Search for the cell housing the specified text and yield its [x, y] center coordinate. 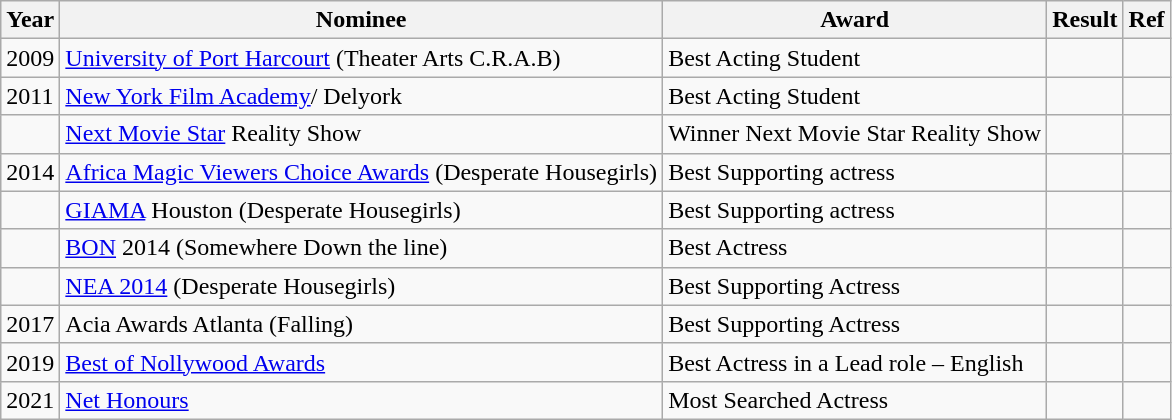
Best Actress in a Lead role – English [855, 362]
Best Actress [855, 248]
Ref [1146, 20]
2009 [30, 58]
Best of Nollywood Awards [362, 362]
Acia Awards Atlanta (Falling) [362, 324]
Next Movie Star Reality Show [362, 134]
Nominee [362, 20]
2011 [30, 96]
BON 2014 (Somewhere Down the line) [362, 248]
Result [1085, 20]
2019 [30, 362]
Winner Next Movie Star Reality Show [855, 134]
2014 [30, 172]
2017 [30, 324]
University of Port Harcourt (Theater Arts C.R.A.B) [362, 58]
Net Honours [362, 400]
NEA 2014 (Desperate Housegirls) [362, 286]
GIAMA Houston (Desperate Housegirls) [362, 210]
Year [30, 20]
Africa Magic Viewers Choice Awards (Desperate Housegirls) [362, 172]
New York Film Academy/ Delyork [362, 96]
Most Searched Actress [855, 400]
2021 [30, 400]
Award [855, 20]
